For the text-containing cell, return its midpoint in [X, Y] coordinate format. 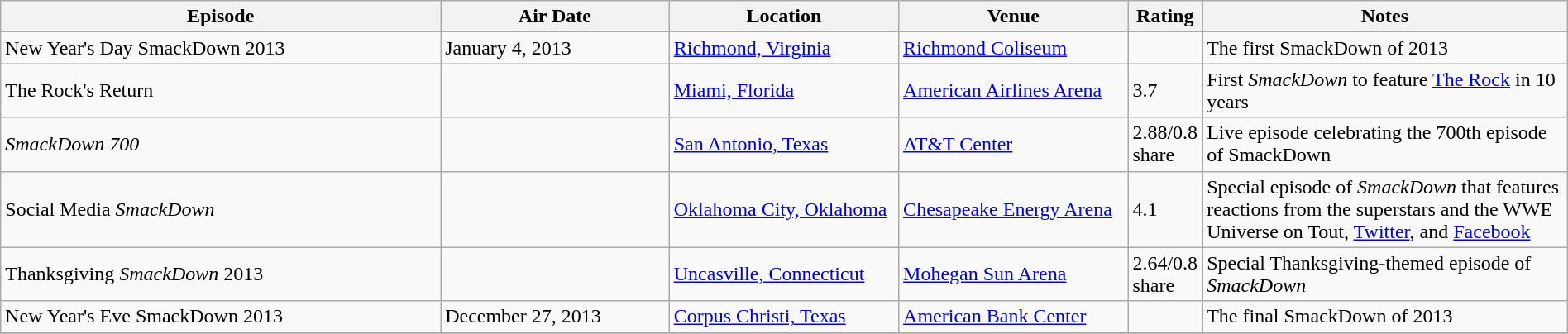
Corpus Christi, Texas [784, 317]
New Year's Day SmackDown 2013 [221, 48]
December 27, 2013 [556, 317]
Miami, Florida [784, 91]
First SmackDown to feature The Rock in 10 years [1385, 91]
2.64/0.8 share [1165, 274]
AT&T Center [1014, 144]
Uncasville, Connecticut [784, 274]
The Rock's Return [221, 91]
The final SmackDown of 2013 [1385, 317]
Oklahoma City, Oklahoma [784, 209]
Social Media SmackDown [221, 209]
Rating [1165, 17]
American Airlines Arena [1014, 91]
Special Thanksgiving-themed episode of SmackDown [1385, 274]
Richmond, Virginia [784, 48]
Mohegan Sun Arena [1014, 274]
SmackDown 700 [221, 144]
New Year's Eve SmackDown 2013 [221, 317]
2.88/0.8 share [1165, 144]
American Bank Center [1014, 317]
January 4, 2013 [556, 48]
Thanksgiving SmackDown 2013 [221, 274]
San Antonio, Texas [784, 144]
Notes [1385, 17]
4.1 [1165, 209]
Chesapeake Energy Arena [1014, 209]
Location [784, 17]
Venue [1014, 17]
Live episode celebrating the 700th episode of SmackDown [1385, 144]
Episode [221, 17]
Air Date [556, 17]
Richmond Coliseum [1014, 48]
The first SmackDown of 2013 [1385, 48]
3.7 [1165, 91]
Special episode of SmackDown that features reactions from the superstars and the WWE Universe on Tout, Twitter, and Facebook [1385, 209]
